Extract the [x, y] coordinate from the center of the cell holding the provided text.  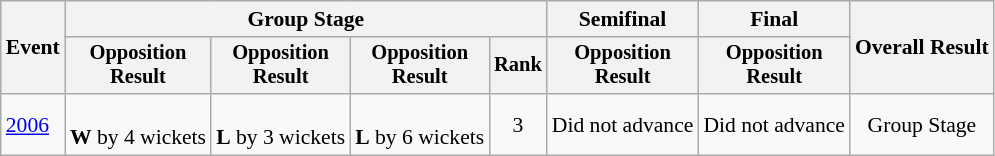
Final [774, 19]
3 [518, 124]
Overall Result [922, 48]
L by 6 wickets [420, 124]
W by 4 wickets [138, 124]
Event [33, 48]
2006 [33, 124]
Rank [518, 66]
L by 3 wickets [280, 124]
Semifinal [623, 19]
